Search for the cell housing the specified text and yield its (x, y) center coordinate. 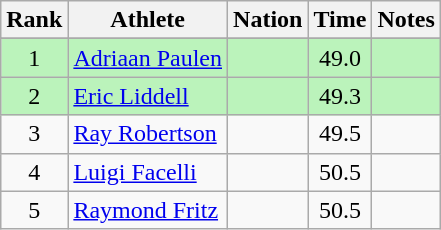
4 (34, 172)
Ray Robertson (148, 134)
Athlete (148, 20)
Raymond Fritz (148, 210)
Luigi Facelli (148, 172)
49.3 (340, 96)
49.0 (340, 58)
49.5 (340, 134)
Notes (406, 20)
Time (340, 20)
5 (34, 210)
Adriaan Paulen (148, 58)
2 (34, 96)
3 (34, 134)
1 (34, 58)
Eric Liddell (148, 96)
Nation (268, 20)
Rank (34, 20)
